Capture the cell that displays the provided text and extract its (X, Y) central coordinate. 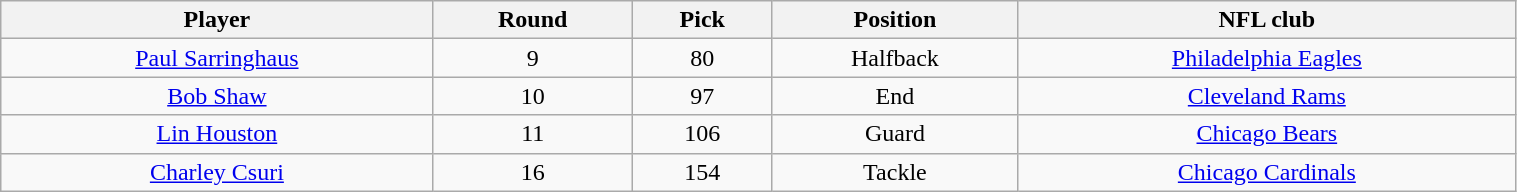
16 (532, 172)
Charley Csuri (217, 172)
Round (532, 20)
Paul Sarringhaus (217, 58)
Philadelphia Eagles (1267, 58)
Pick (702, 20)
10 (532, 96)
Cleveland Rams (1267, 96)
154 (702, 172)
9 (532, 58)
NFL club (1267, 20)
Halfback (894, 58)
80 (702, 58)
11 (532, 134)
Chicago Cardinals (1267, 172)
Player (217, 20)
Position (894, 20)
End (894, 96)
Lin Houston (217, 134)
Bob Shaw (217, 96)
Tackle (894, 172)
106 (702, 134)
97 (702, 96)
Chicago Bears (1267, 134)
Guard (894, 134)
